Capture the cell that displays the provided text and extract its [x, y] central coordinate. 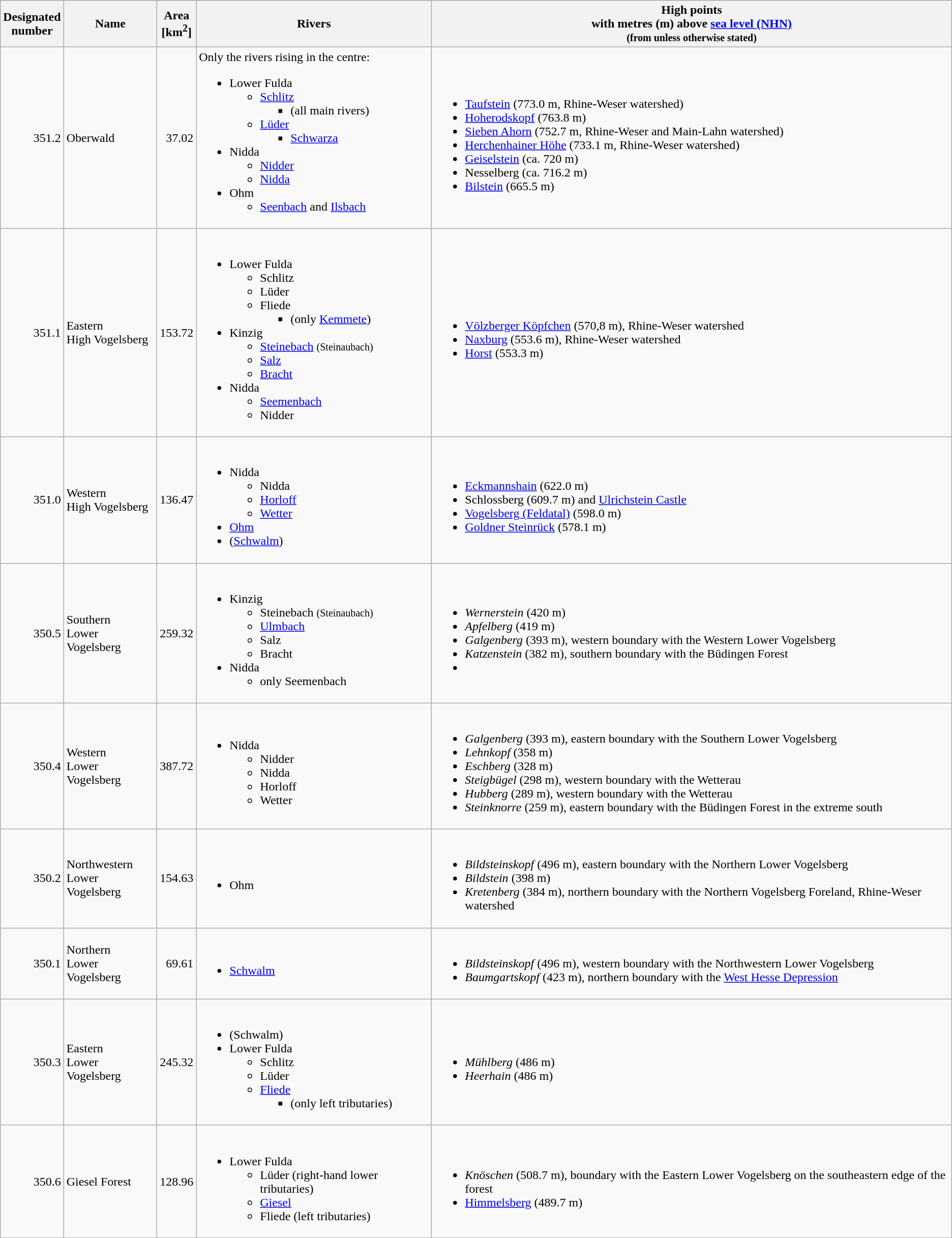
387.72 [177, 766]
Giesel Forest [110, 1181]
Mühlberg (486 m)Heerhain (486 m) [692, 1062]
Völzberger Köpfchen (570,8 m), Rhine-Weser watershedNaxburg (553.6 m), Rhine-Weser watershedHorst (553.3 m) [692, 333]
Rivers [314, 24]
350.5 [32, 633]
EasternLower Vogelsberg [110, 1062]
154.63 [177, 878]
351.1 [32, 333]
351.2 [32, 138]
128.96 [177, 1181]
(Schwalm)Lower FuldaSchlitzLüderFliede(only left tributaries) [314, 1062]
High pointswith metres (m) above sea level (NHN)(from unless otherwise stated) [692, 24]
351.0 [32, 500]
37.02 [177, 138]
Oberwald [110, 138]
NiddaNidderNiddaHorloffWetter [314, 766]
Lower FuldaSchlitzLüderFliede(only Kemmete)KinzigSteinebach (Steinaubach)SalzBrachtNiddaSeemenbachNidder [314, 333]
Lower FuldaLüder (right-hand lower tributaries)GieselFliede (left tributaries) [314, 1181]
WesternHigh Vogelsberg [110, 500]
NorthernLower Vogelsberg [110, 963]
Schwalm [314, 963]
350.6 [32, 1181]
Eckmannshain (622.0 m)Schlossberg (609.7 m) and Ulrichstein CastleVogelsberg (Feldatal) (598.0 m)Goldner Steinrück (578.1 m) [692, 500]
KinzigSteinebach (Steinaubach)UlmbachSalzBrachtNiddaonly Seemenbach [314, 633]
Only the rivers rising in the centre:Lower FuldaSchlitz(all main rivers)LüderSchwarzaNiddaNidderNiddaOhmSeenbach and Ilsbach [314, 138]
350.2 [32, 878]
Designatednumber [32, 24]
Knöschen (508.7 m), boundary with the Eastern Lower Vogelsberg on the southeastern edge of the forestHimmelsberg (489.7 m) [692, 1181]
69.61 [177, 963]
NorthwesternLower Vogelsberg [110, 878]
245.32 [177, 1062]
Ohm [314, 878]
WesternLower Vogelsberg [110, 766]
NiddaNiddaHorloffWetterOhm(Schwalm) [314, 500]
Area[km2] [177, 24]
259.32 [177, 633]
SouthernLower Vogelsberg [110, 633]
350.1 [32, 963]
EasternHigh Vogelsberg [110, 333]
153.72 [177, 333]
Name [110, 24]
350.3 [32, 1062]
350.4 [32, 766]
136.47 [177, 500]
